Return the (x, y) coordinate for the center point of the cell that contains the specified text.  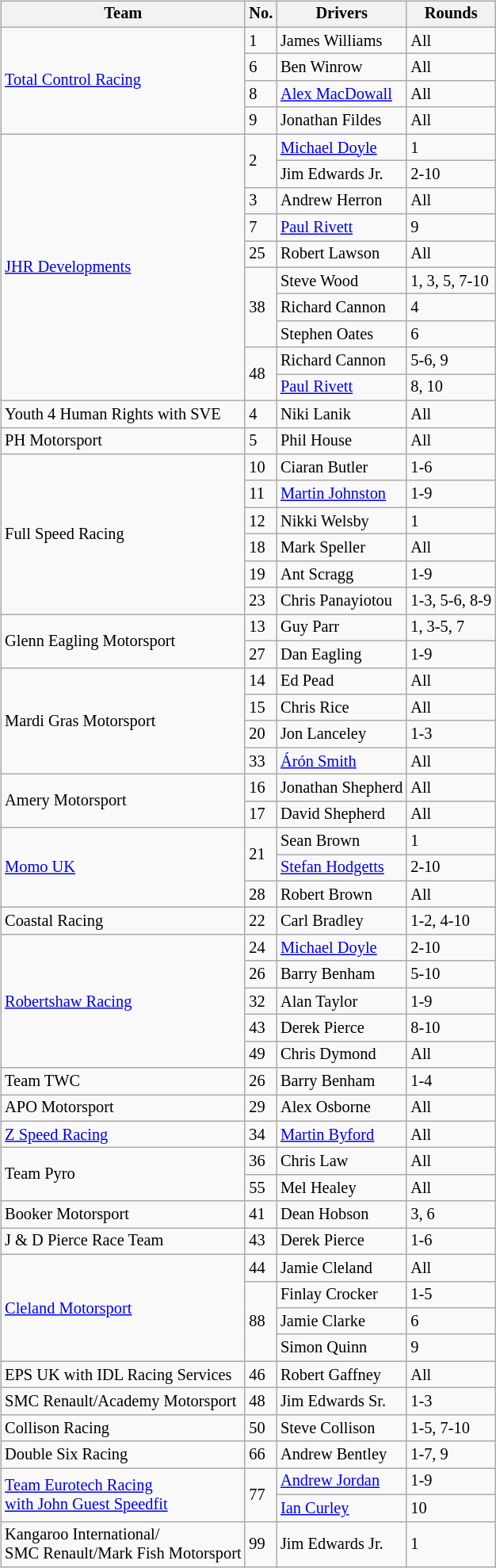
Andrew Bentley (341, 1455)
5-6, 9 (451, 361)
Chris Panayiotou (341, 601)
Jon Lanceley (341, 734)
13 (261, 628)
Dan Eagling (341, 654)
Robert Lawson (341, 254)
1-7, 9 (451, 1455)
Ben Winrow (341, 67)
Phil House (341, 441)
Finlay Crocker (341, 1295)
49 (261, 1054)
No. (261, 14)
41 (261, 1214)
Chris Rice (341, 708)
Robert Brown (341, 894)
27 (261, 654)
Booker Motorsport (123, 1214)
Martin Johnston (341, 494)
Robert Gaffney (341, 1375)
5 (261, 441)
99 (261, 1544)
8 (261, 94)
34 (261, 1134)
Niki Lanik (341, 414)
Glenn Eagling Motorsport (123, 641)
Team Pyro (123, 1175)
28 (261, 894)
Steve Wood (341, 281)
Double Six Racing (123, 1455)
24 (261, 948)
Chris Law (341, 1161)
Alex Osborne (341, 1108)
Ciaran Butler (341, 468)
David Shepherd (341, 814)
Team TWC (123, 1081)
Robertshaw Racing (123, 1001)
Andrew Herron (341, 201)
Stefan Hodgetts (341, 868)
50 (261, 1428)
8, 10 (451, 388)
Full Speed Racing (123, 534)
Alex MacDowall (341, 94)
29 (261, 1108)
Momo UK (123, 867)
Carl Bradley (341, 921)
16 (261, 788)
Steve Collison (341, 1428)
2 (261, 160)
Collison Racing (123, 1428)
PH Motorsport (123, 441)
Ian Curley (341, 1508)
Sean Brown (341, 841)
JHR Developments (123, 268)
J & D Pierce Race Team (123, 1241)
55 (261, 1188)
Guy Parr (341, 628)
Amery Motorsport (123, 801)
EPS UK with IDL Racing Services (123, 1375)
14 (261, 681)
33 (261, 761)
44 (261, 1268)
Coastal Racing (123, 921)
Stephen Oates (341, 335)
Jim Edwards Sr. (341, 1402)
12 (261, 521)
1-4 (451, 1081)
Total Control Racing (123, 81)
Jonathan Fildes (341, 120)
Nikki Welsby (341, 521)
Mel Healey (341, 1188)
22 (261, 921)
Simon Quinn (341, 1348)
8-10 (451, 1028)
APO Motorsport (123, 1108)
Ed Pead (341, 681)
Jamie Clarke (341, 1321)
1-5 (451, 1295)
Rounds (451, 14)
Youth 4 Human Rights with SVE (123, 414)
Team Eurotech Racingwith John Guest Speedfit (123, 1495)
21 (261, 855)
Árón Smith (341, 761)
SMC Renault/Academy Motorsport (123, 1402)
Team (123, 14)
1-3, 5-6, 8-9 (451, 601)
Kangaroo International/SMC Renault/Mark Fish Motorsport (123, 1544)
James Williams (341, 40)
Cleland Motorsport (123, 1308)
38 (261, 308)
Mardi Gras Motorsport (123, 721)
1, 3-5, 7 (451, 628)
77 (261, 1495)
88 (261, 1321)
Jamie Cleland (341, 1268)
1-2, 4-10 (451, 921)
66 (261, 1455)
7 (261, 228)
17 (261, 814)
Alan Taylor (341, 1001)
32 (261, 1001)
Martin Byford (341, 1134)
Chris Dymond (341, 1054)
5-10 (451, 974)
Mark Speller (341, 548)
46 (261, 1375)
19 (261, 574)
3 (261, 201)
1-5, 7-10 (451, 1428)
15 (261, 708)
1, 3, 5, 7-10 (451, 281)
36 (261, 1161)
Dean Hobson (341, 1214)
20 (261, 734)
11 (261, 494)
Ant Scragg (341, 574)
Jonathan Shepherd (341, 788)
Z Speed Racing (123, 1134)
Drivers (341, 14)
25 (261, 254)
3, 6 (451, 1214)
23 (261, 601)
18 (261, 548)
Andrew Jordan (341, 1482)
